Determine the (x, y) coordinate at the center of the cell enclosing the given text.  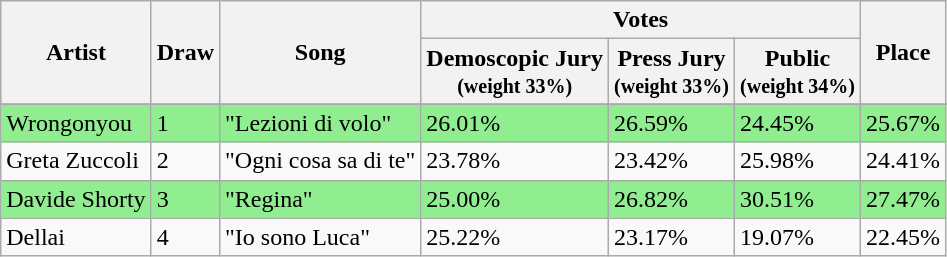
"Lezioni di volo" (320, 123)
Public(weight 34%) (798, 72)
2 (185, 161)
19.07% (798, 237)
Wrongonyou (76, 123)
25.67% (904, 123)
Davide Shorty (76, 199)
25.00% (515, 199)
27.47% (904, 199)
Place (904, 52)
4 (185, 237)
Dellai (76, 237)
Song (320, 52)
22.45% (904, 237)
1 (185, 123)
25.98% (798, 161)
26.82% (672, 199)
26.01% (515, 123)
Demoscopic Jury(weight 33%) (515, 72)
"Io sono Luca" (320, 237)
24.45% (798, 123)
30.51% (798, 199)
Artist (76, 52)
Press Jury(weight 33%) (672, 72)
23.17% (672, 237)
3 (185, 199)
25.22% (515, 237)
23.78% (515, 161)
Greta Zuccoli (76, 161)
24.41% (904, 161)
26.59% (672, 123)
Draw (185, 52)
Votes (641, 20)
"Ogni cosa sa di te" (320, 161)
"Regina" (320, 199)
23.42% (672, 161)
